Search for the cell housing the specified text and yield its [X, Y] center coordinate. 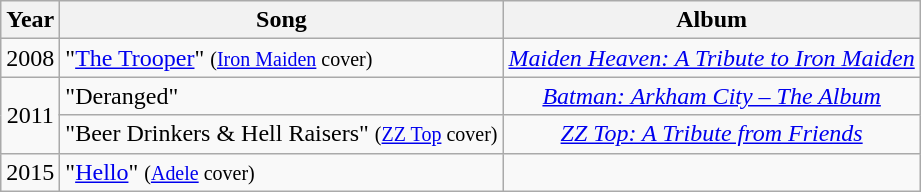
"Deranged" [282, 96]
"Beer Drinkers & Hell Raisers" (ZZ Top cover) [282, 134]
2011 [30, 115]
Maiden Heaven: A Tribute to Iron Maiden [712, 58]
ZZ Top: A Tribute from Friends [712, 134]
"The Trooper" (Iron Maiden cover) [282, 58]
Song [282, 20]
Year [30, 20]
"Hello" (Adele cover) [282, 172]
2008 [30, 58]
Album [712, 20]
Batman: Arkham City – The Album [712, 96]
2015 [30, 172]
